Return the [X, Y] coordinate for the center point of the cell that contains the specified text.  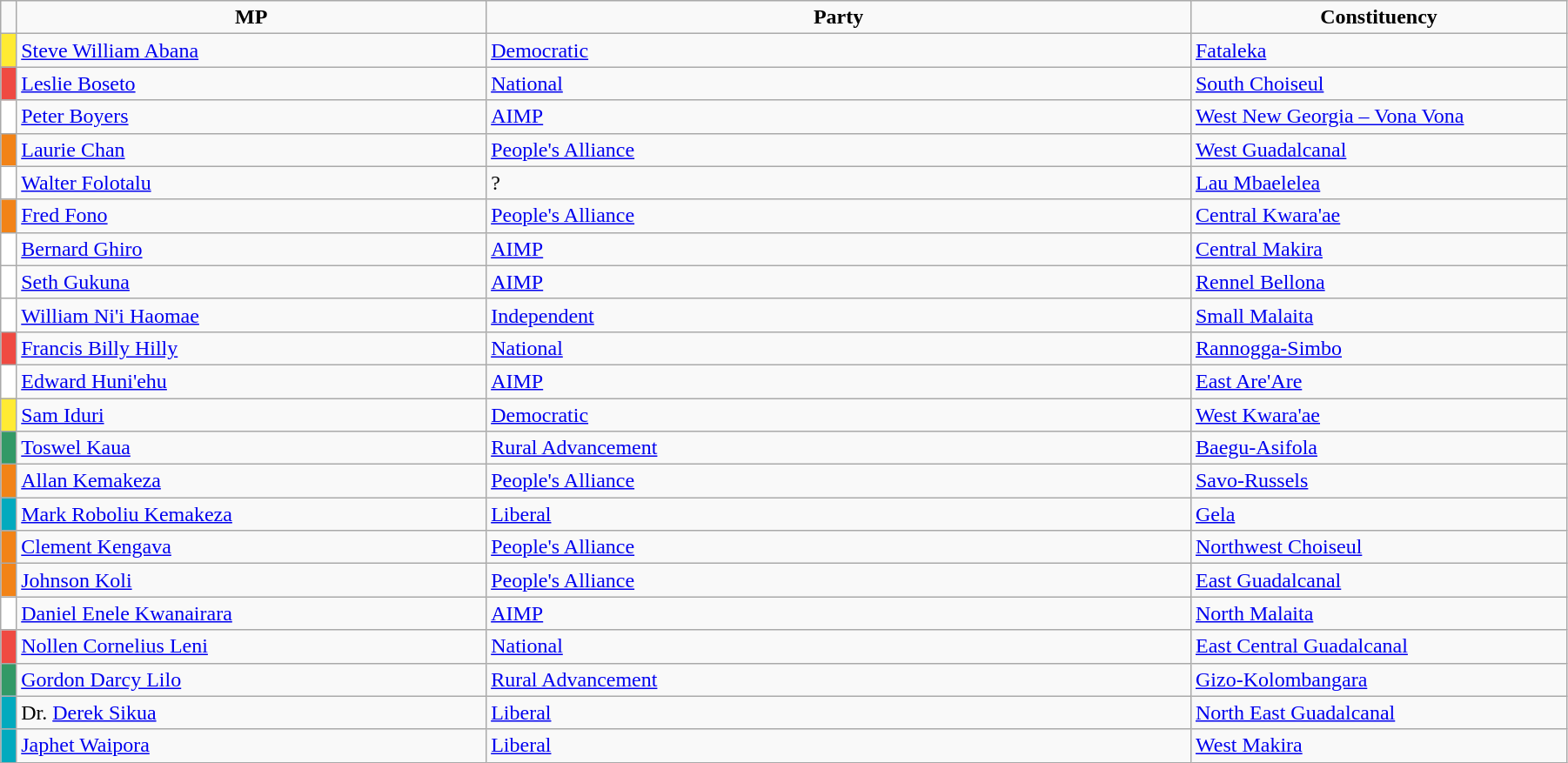
West Makira [1378, 746]
Small Malaita [1378, 315]
Fataleka [1378, 50]
Gela [1378, 514]
Japhet Waipora [251, 746]
Francis Billy Hilly [251, 348]
Northwest Choiseul [1378, 547]
East Central Guadalcanal [1378, 646]
Lau Mbaelelea [1378, 183]
Clement Kengava [251, 547]
West New Georgia – Vona Vona [1378, 117]
Toswel Kaua [251, 448]
Gizo-Kolombangara [1378, 679]
Sam Iduri [251, 415]
Bernard Ghiro [251, 249]
Johnson Koli [251, 580]
East Are'Are [1378, 381]
William Ni'i Haomae [251, 315]
Fred Fono [251, 216]
North East Guadalcanal [1378, 713]
Walter Folotalu [251, 183]
Gordon Darcy Lilo [251, 679]
North Malaita [1378, 613]
Seth Gukuna [251, 282]
West Guadalcanal [1378, 150]
Independent [839, 315]
South Choiseul [1378, 84]
Dr. Derek Sikua [251, 713]
Central Makira [1378, 249]
Leslie Boseto [251, 84]
? [839, 183]
Daniel Enele Kwanairara [251, 613]
Party [839, 17]
Steve William Abana [251, 50]
Savo-Russels [1378, 481]
Nollen Cornelius Leni [251, 646]
Rennel Bellona [1378, 282]
East Guadalcanal [1378, 580]
Allan Kemakeza [251, 481]
Baegu-Asifola [1378, 448]
Peter Boyers [251, 117]
Mark Roboliu Kemakeza [251, 514]
Laurie Chan [251, 150]
Edward Huni'ehu [251, 381]
Constituency [1378, 17]
MP [251, 17]
Rannogga-Simbo [1378, 348]
West Kwara'ae [1378, 415]
Central Kwara'ae [1378, 216]
